Identify which cell holds the provided text, then report its (x, y) central coordinate. 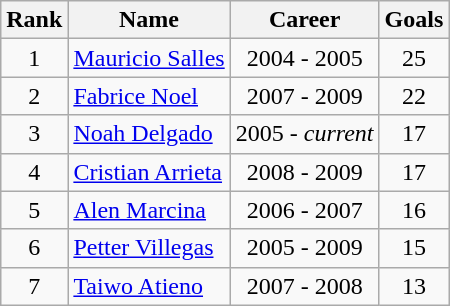
2006 - 2007 (304, 210)
6 (34, 248)
2007 - 2009 (304, 96)
Fabrice Noel (149, 96)
7 (34, 286)
4 (34, 172)
5 (34, 210)
2008 - 2009 (304, 172)
Petter Villegas (149, 248)
2005 - current (304, 134)
Rank (34, 20)
Mauricio Salles (149, 58)
Alen Marcina (149, 210)
13 (414, 286)
Career (304, 20)
15 (414, 248)
2005 - 2009 (304, 248)
2 (34, 96)
Cristian Arrieta (149, 172)
2007 - 2008 (304, 286)
22 (414, 96)
2004 - 2005 (304, 58)
Taiwo Atieno (149, 286)
Name (149, 20)
1 (34, 58)
16 (414, 210)
Noah Delgado (149, 134)
Goals (414, 20)
3 (34, 134)
25 (414, 58)
